Detect which cell encompasses the target text, then output its (x, y) center coordinate. 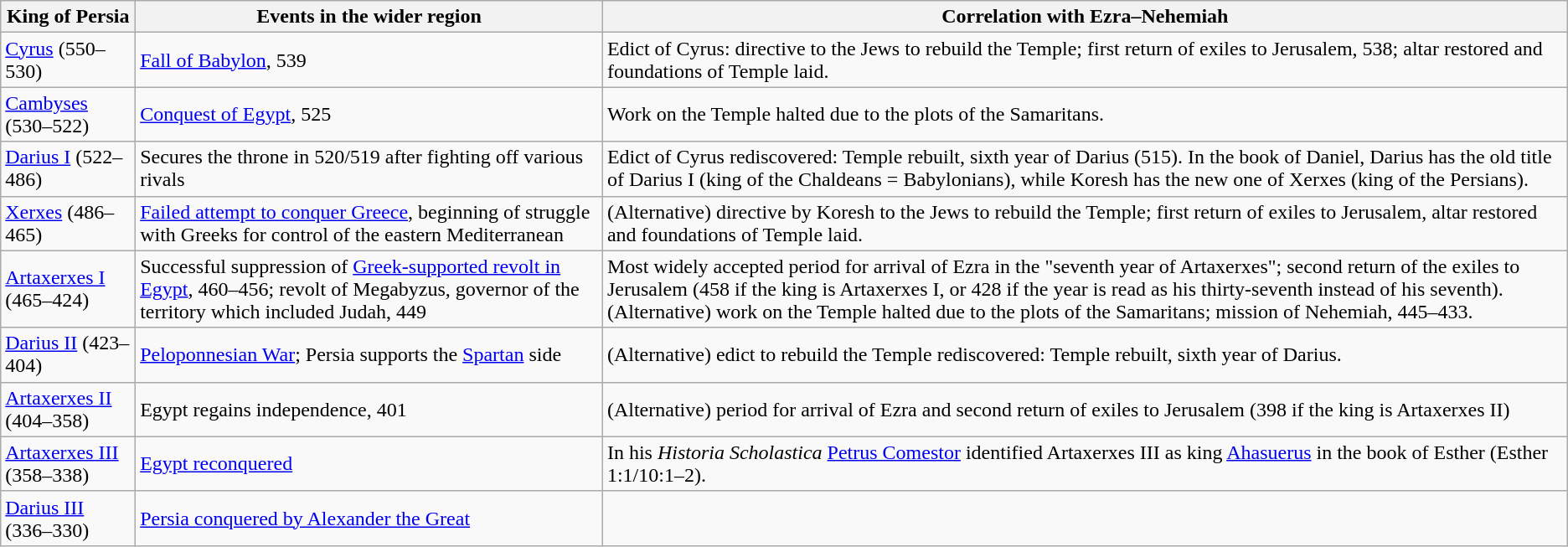
Edict of Cyrus: directive to the Jews to rebuild the Temple; first return of exiles to Jerusalem, 538; altar restored and foundations of Temple laid. (1085, 60)
Failed attempt to conquer Greece, beginning of struggle with Greeks for control of the eastern Mediterranean (369, 223)
(Alternative) edict to rebuild the Temple rediscovered: Temple rebuilt, sixth year of Darius. (1085, 355)
Peloponnesian War; Persia supports the Spartan side (369, 355)
Cyrus (550–530) (69, 60)
Correlation with Ezra–Nehemiah (1085, 17)
Conquest of Egypt, 525 (369, 114)
(Alternative) period for arrival of Ezra and second return of exiles to Jerusalem (398 if the king is Artaxerxes II) (1085, 409)
In his Historia Scholastica Petrus Comestor identified Artaxerxes III as king Ahasuerus in the book of Esther (Esther 1:1/10:1–2). (1085, 464)
Artaxerxes III (358–338) (69, 464)
King of Persia (69, 17)
Xerxes (486–465) (69, 223)
Work on the Temple halted due to the plots of the Samaritans. (1085, 114)
Darius I (522–486) (69, 169)
Artaxerxes II (404–358) (69, 409)
Cambyses (530–522) (69, 114)
Fall of Babylon, 539 (369, 60)
Persia conquered by Alexander the Great (369, 518)
Successful suppression of Greek-supported revolt in Egypt, 460–456; revolt of Megabyzus, governor of the territory which included Judah, 449 (369, 289)
Artaxerxes I (465–424) (69, 289)
Darius III (336–330) (69, 518)
Darius II (423–404) (69, 355)
Egypt reconquered (369, 464)
Events in the wider region (369, 17)
Egypt regains independence, 401 (369, 409)
Secures the throne in 520/519 after fighting off various rivals (369, 169)
